Locate the cell with the specified text and output its [x, y] center coordinate. 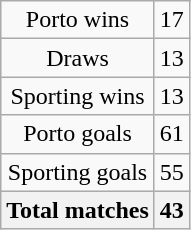
43 [172, 210]
Sporting goals [78, 172]
17 [172, 20]
Total matches [78, 210]
Sporting wins [78, 96]
Porto goals [78, 134]
Porto wins [78, 20]
55 [172, 172]
Draws [78, 58]
61 [172, 134]
